Locate the cell with the specified text and output its [X, Y] center coordinate. 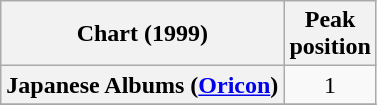
Peakposition [330, 34]
Chart (1999) [142, 34]
Japanese Albums (Oricon) [142, 85]
1 [330, 85]
